From the cell containing the given text, extract its center point as (x, y) coordinate. 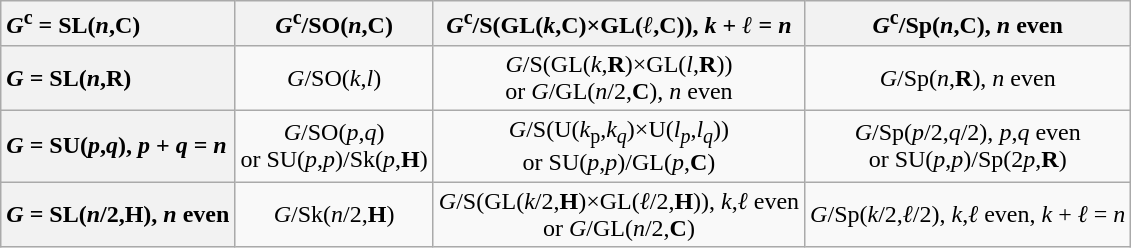
Gc = SL(n,C) (118, 24)
G/Sp(n,R), n even (968, 78)
Gc/Sp(n,C), n even (968, 24)
G/S(U(kp,kq)×U(lp,lq)) or SU(p,p)/GL(p,C) (618, 146)
G/SO(k,l) (334, 78)
G/Sp(k/2,ℓ/2), k,ℓ even, k + ℓ = n (968, 214)
Gc/S(GL(k,C)×GL(ℓ,C)), k + ℓ = n (618, 24)
G = SL(n,R) (118, 78)
G/Sp(p/2,q/2), p,q even or SU(p,p)/Sp(2p,R) (968, 146)
G/S(GL(k/2,H)×GL(ℓ/2,H)), k,ℓ even or G/GL(n/2,C) (618, 214)
Gc/SO(n,C) (334, 24)
G = SU(p,q), p + q = n (118, 146)
G = SL(n/2,H), n even (118, 214)
G/S(GL(k,R)×GL(l,R)) or G/GL(n/2,C), n even (618, 78)
G/Sk(n/2,H) (334, 214)
G/SO(p,q) or SU(p,p)/Sk(p,H) (334, 146)
